Locate the cell with the specified text and output its [x, y] center coordinate. 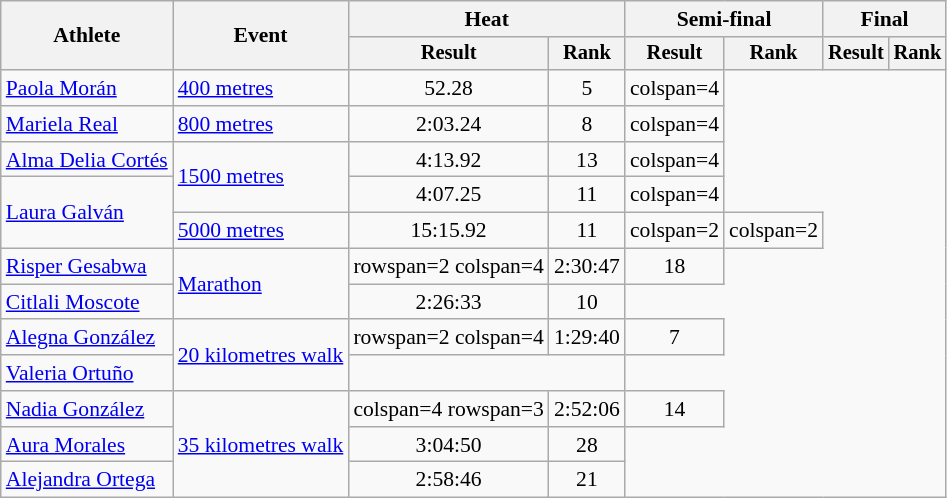
5 [587, 88]
Paola Morán [87, 88]
Final [884, 19]
7 [674, 338]
15:15.92 [448, 231]
10 [587, 302]
14 [674, 409]
Athlete [87, 36]
13 [587, 160]
Marathon [261, 284]
Alma Delia Cortés [87, 160]
800 metres [261, 124]
28 [587, 445]
400 metres [261, 88]
18 [674, 267]
35 kilometres walk [261, 444]
21 [587, 480]
Event [261, 36]
5000 metres [261, 231]
2:58:46 [448, 480]
1500 metres [261, 178]
1:29:40 [587, 338]
Alegna González [87, 338]
Mariela Real [87, 124]
Citlali Moscote [87, 302]
2:52:06 [587, 409]
Alejandra Ortega [87, 480]
3:04:50 [448, 445]
52.28 [448, 88]
20 kilometres walk [261, 356]
2:26:33 [448, 302]
Nadia González [87, 409]
Valeria Ortuño [87, 373]
Laura Galván [87, 212]
2:30:47 [587, 267]
colspan=4 rowspan=3 [448, 409]
4:13.92 [448, 160]
4:07.25 [448, 195]
2:03.24 [448, 124]
Risper Gesabwa [87, 267]
8 [587, 124]
Semi-final [724, 19]
Aura Morales [87, 445]
Heat [486, 19]
